Output the [X, Y] coordinate of the center of the cell containing the given text.  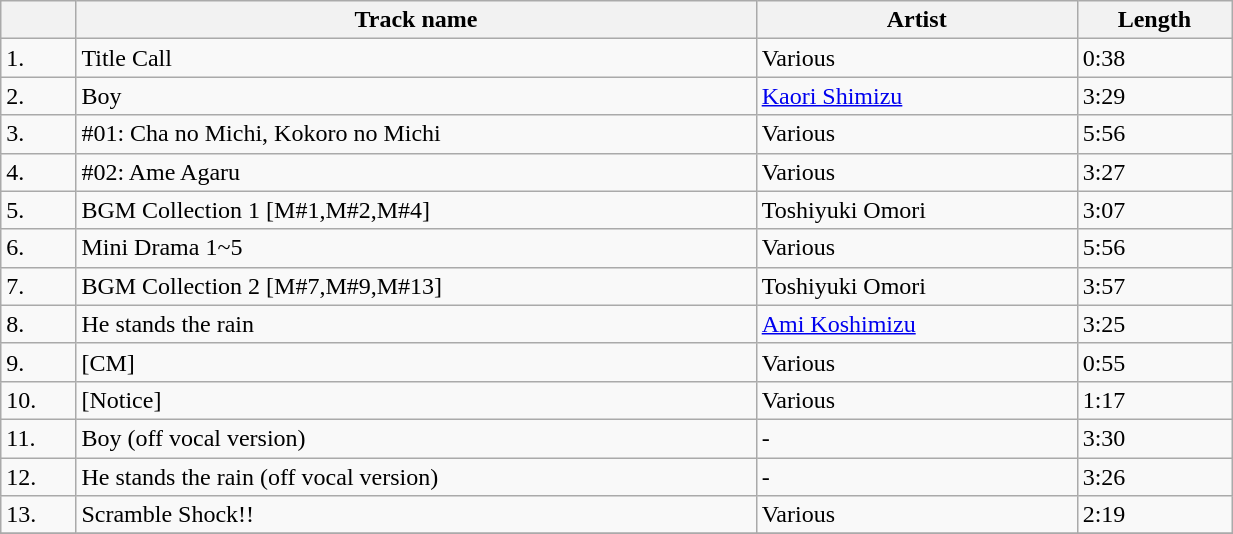
Mini Drama 1~5 [416, 248]
Ami Koshimizu [916, 324]
#01: Cha no Michi, Kokoro no Michi [416, 134]
0:38 [1154, 58]
3:26 [1154, 477]
7. [38, 286]
4. [38, 172]
13. [38, 515]
6. [38, 248]
10. [38, 400]
3:57 [1154, 286]
11. [38, 438]
9. [38, 362]
Title Call [416, 58]
Track name [416, 20]
He stands the rain (off vocal version) [416, 477]
[Notice] [416, 400]
12. [38, 477]
Boy (off vocal version) [416, 438]
5. [38, 210]
[CM] [416, 362]
2:19 [1154, 515]
BGM Collection 2 [M#7,M#9,M#13] [416, 286]
3:07 [1154, 210]
Kaori Shimizu [916, 96]
2. [38, 96]
He stands the rain [416, 324]
3. [38, 134]
1:17 [1154, 400]
3:27 [1154, 172]
Scramble Shock!! [416, 515]
BGM Collection 1 [M#1,M#2,M#4] [416, 210]
Boy [416, 96]
1. [38, 58]
0:55 [1154, 362]
3:30 [1154, 438]
8. [38, 324]
#02: Ame Agaru [416, 172]
Length [1154, 20]
3:29 [1154, 96]
3:25 [1154, 324]
Artist [916, 20]
